Pinpoint the cell where the given text exists, returning its [X, Y] midpoint coordinate. 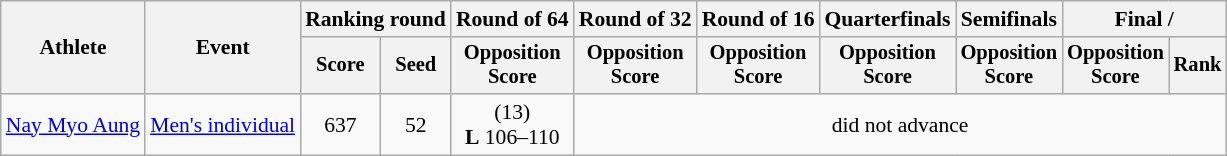
did not advance [900, 124]
Quarterfinals [887, 19]
Round of 16 [758, 19]
52 [416, 124]
Nay Myo Aung [73, 124]
Athlete [73, 48]
Men's individual [222, 124]
Score [340, 66]
637 [340, 124]
Round of 64 [512, 19]
Final / [1144, 19]
Ranking round [376, 19]
Semifinals [1010, 19]
Rank [1198, 66]
(13)L 106–110 [512, 124]
Round of 32 [636, 19]
Event [222, 48]
Seed [416, 66]
